Find where the given text appears and provide that cell's center as (x, y) coordinate. 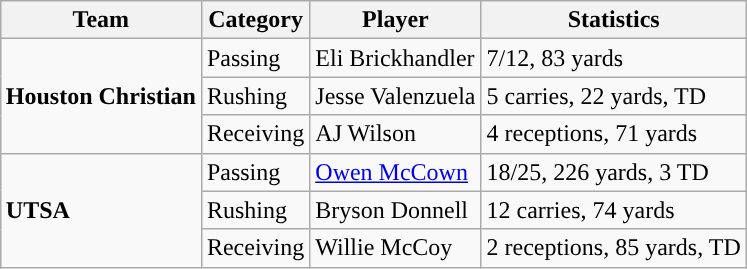
Category (255, 20)
Statistics (614, 20)
Owen McCown (396, 172)
12 carries, 74 yards (614, 210)
Eli Brickhandler (396, 58)
7/12, 83 yards (614, 58)
Houston Christian (100, 96)
Bryson Donnell (396, 210)
5 carries, 22 yards, TD (614, 96)
4 receptions, 71 yards (614, 134)
Team (100, 20)
Player (396, 20)
UTSA (100, 210)
18/25, 226 yards, 3 TD (614, 172)
Jesse Valenzuela (396, 96)
Willie McCoy (396, 248)
2 receptions, 85 yards, TD (614, 248)
AJ Wilson (396, 134)
